Scan for the cell matching the given text and deliver its [x, y] coordinate at center. 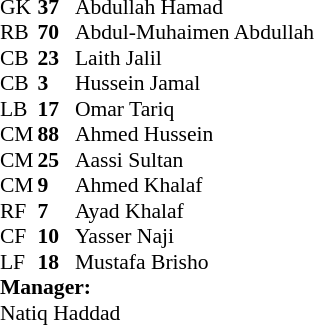
LB [19, 109]
Omar Tariq [194, 109]
Ayad Khalaf [194, 211]
17 [56, 109]
RF [19, 211]
10 [56, 237]
Yasser Naji [194, 237]
23 [56, 58]
7 [56, 211]
LF [19, 262]
Abdul-Muhaimen Abdullah [194, 33]
Ahmed Hussein [194, 135]
Aassi Sultan [194, 160]
25 [56, 160]
3 [56, 83]
Laith Jalil [194, 58]
9 [56, 185]
70 [56, 33]
18 [56, 262]
RB [19, 33]
CF [19, 237]
Ahmed Khalaf [194, 185]
Mustafa Brisho [194, 262]
Manager: [157, 287]
Hussein Jamal [194, 83]
88 [56, 135]
